Provide the [x, y] coordinate of the cell's center where the given text is located.  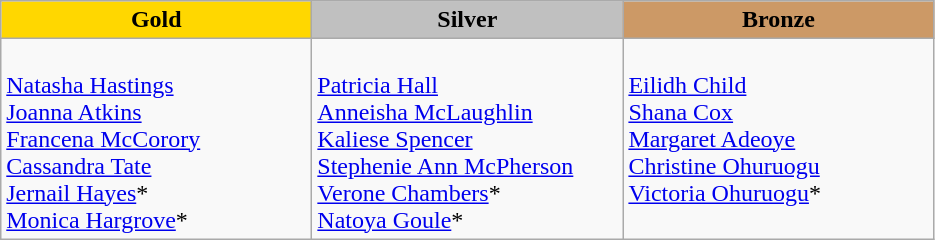
Gold [156, 20]
Bronze [778, 20]
Natasha HastingsJoanna AtkinsFrancena McCororyCassandra TateJernail Hayes*Monica Hargrove* [156, 139]
Silver [468, 20]
Patricia Hall Anneisha McLaughlin Kaliese Spencer Stephenie Ann McPhersonVerone Chambers*Natoya Goule* [468, 139]
Eilidh Child Shana Cox Margaret Adeoye Christine OhuruoguVictoria Ohuruogu* [778, 139]
